Search for the cell housing the specified text and yield its (x, y) center coordinate. 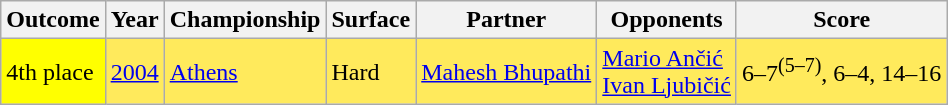
Partner (506, 20)
2004 (134, 72)
Athens (245, 72)
Mahesh Bhupathi (506, 72)
Outcome (53, 20)
6–7(5–7), 6–4, 14–16 (841, 72)
Score (841, 20)
Hard (371, 72)
Mario Ančić Ivan Ljubičić (667, 72)
Opponents (667, 20)
Championship (245, 20)
4th place (53, 72)
Surface (371, 20)
Year (134, 20)
